Detect which cell encompasses the target text, then output its [x, y] center coordinate. 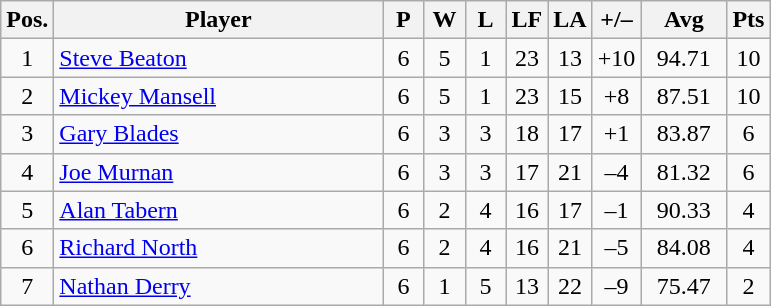
–1 [616, 210]
18 [527, 134]
94.71 [684, 58]
Pos. [28, 20]
84.08 [684, 248]
Player [218, 20]
7 [28, 286]
W [444, 20]
P [404, 20]
Nathan Derry [218, 286]
Mickey Mansell [218, 96]
–4 [616, 172]
Joe Murnan [218, 172]
LA [570, 20]
LF [527, 20]
L [486, 20]
Richard North [218, 248]
+1 [616, 134]
Steve Beaton [218, 58]
–5 [616, 248]
Pts [748, 20]
+/– [616, 20]
Gary Blades [218, 134]
Avg [684, 20]
22 [570, 286]
90.33 [684, 210]
+8 [616, 96]
75.47 [684, 286]
83.87 [684, 134]
+10 [616, 58]
–9 [616, 286]
87.51 [684, 96]
Alan Tabern [218, 210]
81.32 [684, 172]
15 [570, 96]
